From the cell containing the given text, extract its center point as (X, Y) coordinate. 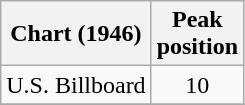
Peakposition (197, 34)
10 (197, 85)
Chart (1946) (76, 34)
U.S. Billboard (76, 85)
